From the cell containing the given text, extract its center point as (x, y) coordinate. 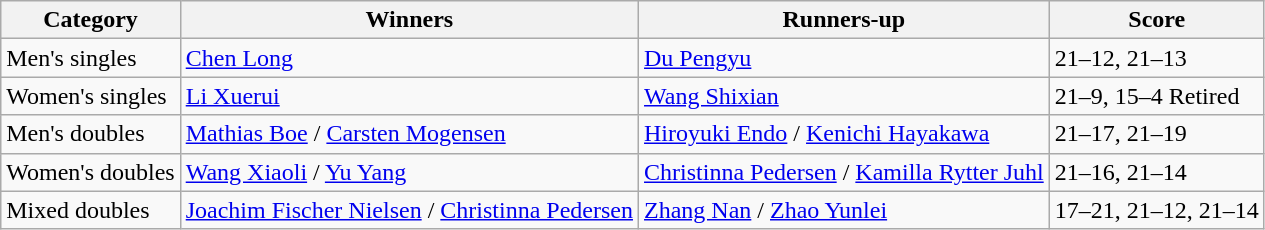
Women's singles (90, 96)
Runners-up (844, 20)
Category (90, 20)
21–16, 21–14 (1156, 172)
Mixed doubles (90, 210)
Li Xuerui (409, 96)
Joachim Fischer Nielsen / Christinna Pedersen (409, 210)
Christinna Pedersen / Kamilla Rytter Juhl (844, 172)
Chen Long (409, 58)
17–21, 21–12, 21–14 (1156, 210)
21–9, 15–4 Retired (1156, 96)
Hiroyuki Endo / Kenichi Hayakawa (844, 134)
21–17, 21–19 (1156, 134)
Women's doubles (90, 172)
Men's singles (90, 58)
Winners (409, 20)
Men's doubles (90, 134)
Score (1156, 20)
Wang Shixian (844, 96)
Zhang Nan / Zhao Yunlei (844, 210)
21–12, 21–13 (1156, 58)
Wang Xiaoli / Yu Yang (409, 172)
Du Pengyu (844, 58)
Mathias Boe / Carsten Mogensen (409, 134)
